Search for the cell housing the specified text and yield its [X, Y] center coordinate. 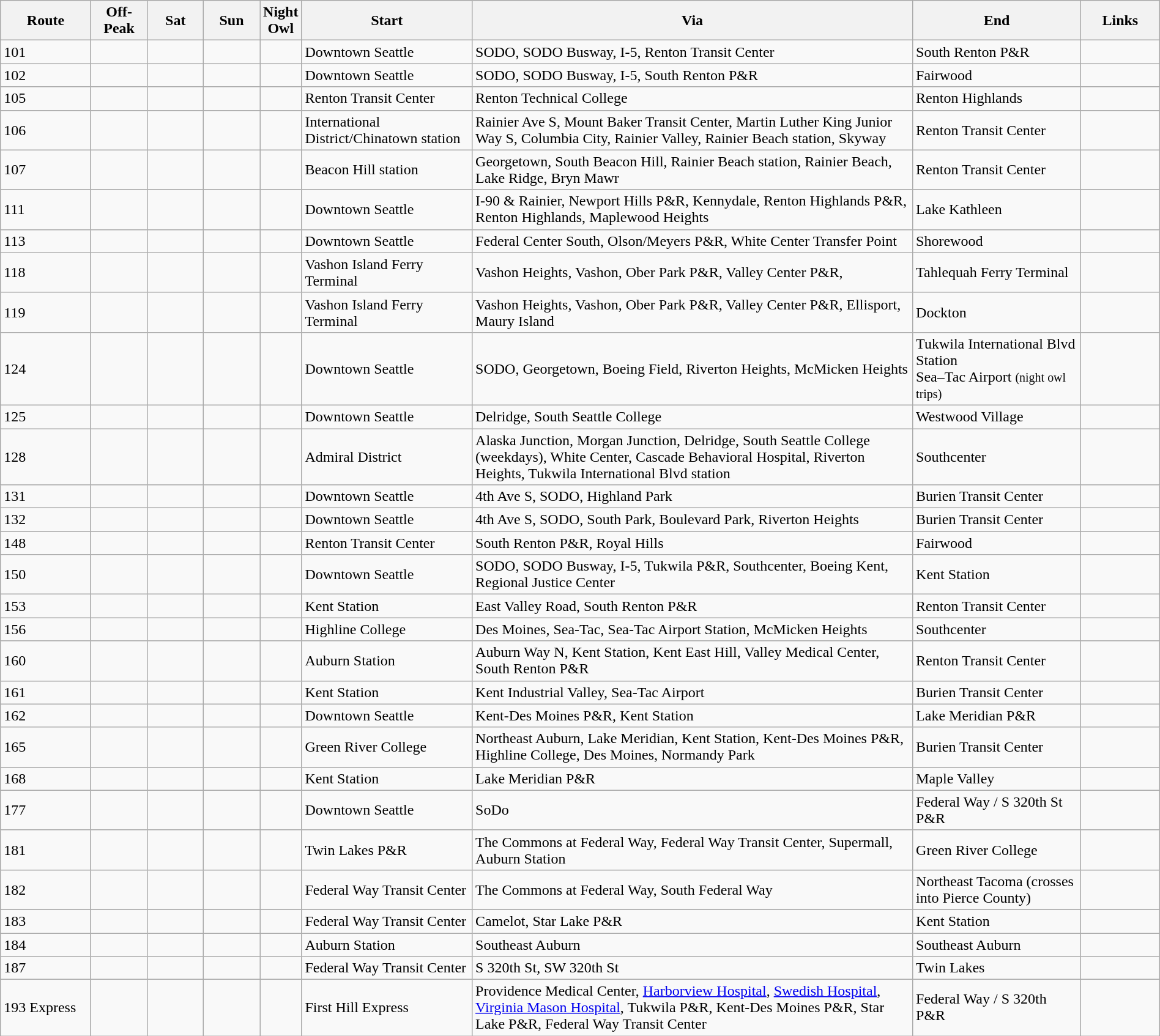
S 320th St, SW 320th St [693, 968]
Camelot, Star Lake P&R [693, 921]
Maple Valley [997, 779]
Admiral District [387, 456]
Renton Highlands [997, 98]
168 [46, 779]
156 [46, 629]
118 [46, 273]
South Renton P&R [997, 52]
153 [46, 606]
102 [46, 75]
Northeast Auburn, Lake Meridian, Kent Station, Kent-Des Moines P&R, Highline College, Des Moines, Normandy Park [693, 747]
184 [46, 945]
183 [46, 921]
Via [693, 21]
SODO, SODO Busway, I-5, South Renton P&R [693, 75]
105 [46, 98]
Vashon Heights, Vashon, Ober Park P&R, Valley Center P&R, [693, 273]
SODO, Georgetown, Boeing Field, Riverton Heights, McMicken Heights [693, 368]
Federal Way / S 320th St P&R [997, 810]
111 [46, 209]
165 [46, 747]
Links [1120, 21]
End [997, 21]
International District/Chinatown station [387, 130]
132 [46, 520]
Kent-Des Moines P&R, Kent Station [693, 716]
SODO, SODO Busway, I-5, Tukwila P&R, Southcenter, Boeing Kent, Regional Justice Center [693, 575]
First Hill Express [387, 1008]
161 [46, 692]
150 [46, 575]
SoDo [693, 810]
106 [46, 130]
Vashon Heights, Vashon, Ober Park P&R, Valley Center P&R, Ellisport, Maury Island [693, 312]
Westwood Village [997, 416]
124 [46, 368]
The Commons at Federal Way, South Federal Way [693, 889]
Off-Peak [119, 21]
119 [46, 312]
South Renton P&R, Royal Hills [693, 543]
193 Express [46, 1008]
Night Owl [281, 21]
Northeast Tacoma (crosses into Pierce County) [997, 889]
Sun [232, 21]
East Valley Road, South Renton P&R [693, 606]
128 [46, 456]
Auburn Way N, Kent Station, Kent East Hill, Valley Medical Center, South Renton P&R [693, 660]
Shorewood [997, 241]
Georgetown, South Beacon Hill, Rainier Beach station, Rainier Beach, Lake Ridge, Bryn Mawr [693, 170]
113 [46, 241]
Twin Lakes [997, 968]
Des Moines, Sea-Tac, Sea-Tac Airport Station, McMicken Heights [693, 629]
187 [46, 968]
Beacon Hill station [387, 170]
181 [46, 850]
Dockton [997, 312]
160 [46, 660]
Highline College [387, 629]
Tukwila International Blvd StationSea–Tac Airport (night owl trips) [997, 368]
Delridge, South Seattle College [693, 416]
Lake Kathleen [997, 209]
Federal Way / S 320th P&R [997, 1008]
125 [46, 416]
Renton Technical College [693, 98]
177 [46, 810]
107 [46, 170]
Tahlequah Ferry Terminal [997, 273]
The Commons at Federal Way, Federal Way Transit Center, Supermall, Auburn Station [693, 850]
Start [387, 21]
Twin Lakes P&R [387, 850]
182 [46, 889]
131 [46, 497]
Sat [176, 21]
Route [46, 21]
Federal Center South, Olson/Meyers P&R, White Center Transfer Point [693, 241]
I-90 & Rainier, Newport Hills P&R, Kennydale, Renton Highlands P&R, Renton Highlands, Maplewood Heights [693, 209]
Kent Industrial Valley, Sea-Tac Airport [693, 692]
148 [46, 543]
SODO, SODO Busway, I-5, Renton Transit Center [693, 52]
4th Ave S, SODO, South Park, Boulevard Park, Riverton Heights [693, 520]
Rainier Ave S, Mount Baker Transit Center, Martin Luther King Junior Way S, Columbia City, Rainier Valley, Rainier Beach station, Skyway [693, 130]
4th Ave S, SODO, Highland Park [693, 497]
101 [46, 52]
162 [46, 716]
